Determine the [X, Y] coordinate at the center of the cell enclosing the given text.  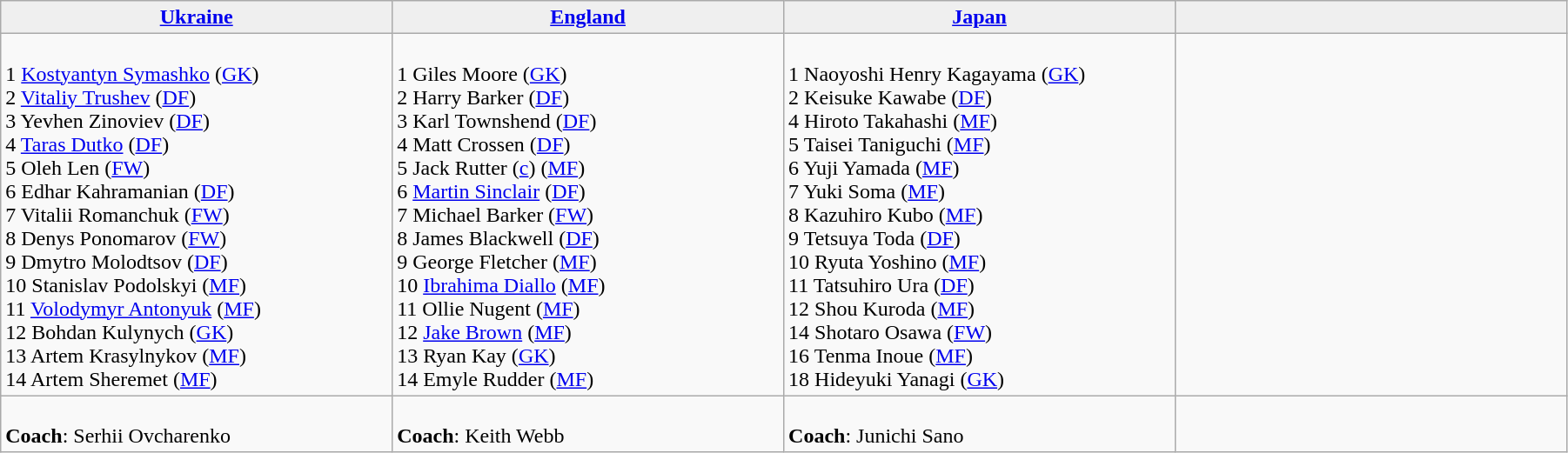
Coach: Serhii Ovcharenko [197, 424]
Japan [980, 17]
England [588, 17]
Ukraine [197, 17]
Coach: Junichi Sano [980, 424]
Coach: Keith Webb [588, 424]
